Detect which cell encompasses the target text, then output its (x, y) center coordinate. 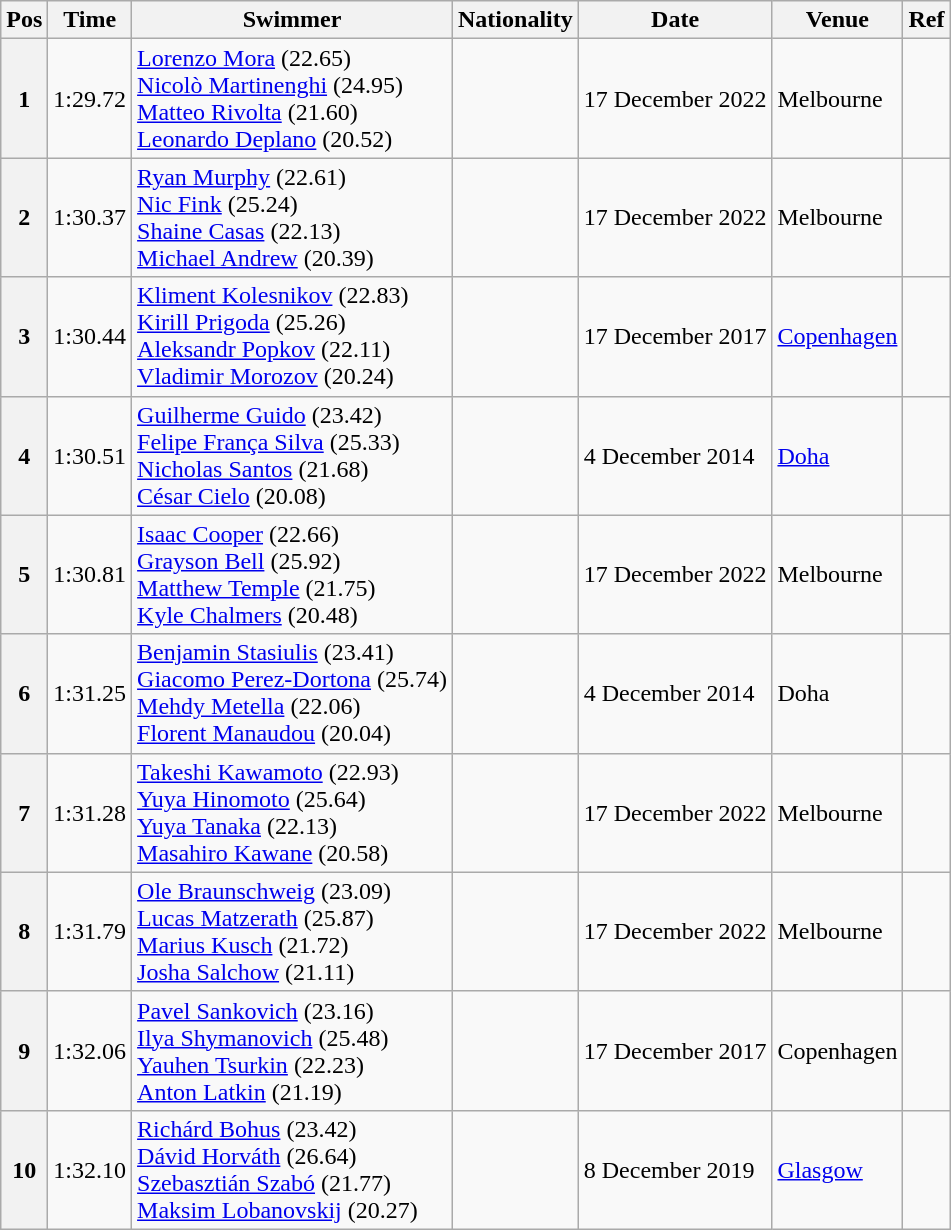
Benjamin Stasiulis (23.41)Giacomo Perez-Dortona (25.74)Mehdy Metella (22.06)Florent Manaudou (20.04) (292, 694)
1:32.06 (90, 1050)
1:30.81 (90, 574)
Glasgow (838, 1170)
Pos (24, 20)
10 (24, 1170)
1:30.44 (90, 336)
Nationality (516, 20)
7 (24, 812)
9 (24, 1050)
4 (24, 456)
1:31.79 (90, 932)
Venue (838, 20)
2 (24, 218)
Lorenzo Mora (22.65)Nicolò Martinenghi (24.95)Matteo Rivolta (21.60)Leonardo Deplano (20.52) (292, 98)
3 (24, 336)
Ref (926, 20)
Time (90, 20)
Richárd Bohus (23.42)Dávid Horváth (26.64)Szebasztián Szabó (21.77)Maksim Lobanovskij (20.27) (292, 1170)
1:30.37 (90, 218)
Takeshi Kawamoto (22.93)Yuya Hinomoto (25.64)Yuya Tanaka (22.13)Masahiro Kawane (20.58) (292, 812)
5 (24, 574)
Date (675, 20)
Ryan Murphy (22.61)Nic Fink (25.24)Shaine Casas (22.13)Michael Andrew (20.39) (292, 218)
1:32.10 (90, 1170)
6 (24, 694)
Ole Braunschweig (23.09)Lucas Matzerath (25.87)Marius Kusch (21.72)Josha Salchow (21.11) (292, 932)
1:31.28 (90, 812)
8 (24, 932)
Pavel Sankovich (23.16)Ilya Shymanovich (25.48)Yauhen Tsurkin (22.23)Anton Latkin (21.19) (292, 1050)
Kliment Kolesnikov (22.83)Kirill Prigoda (25.26)Aleksandr Popkov (22.11)Vladimir Morozov (20.24) (292, 336)
8 December 2019 (675, 1170)
1:31.25 (90, 694)
Isaac Cooper (22.66)Grayson Bell (25.92)Matthew Temple (21.75)Kyle Chalmers (20.48) (292, 574)
1:29.72 (90, 98)
1 (24, 98)
Guilherme Guido (23.42)Felipe França Silva (25.33)Nicholas Santos (21.68)César Cielo (20.08) (292, 456)
1:30.51 (90, 456)
Swimmer (292, 20)
